Search for the cell housing the specified text and yield its (X, Y) center coordinate. 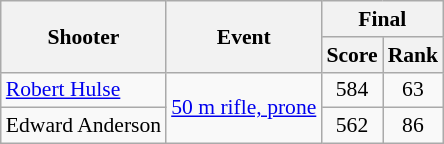
63 (414, 90)
Rank (414, 55)
Final (382, 19)
Score (352, 55)
Edward Anderson (84, 126)
Robert Hulse (84, 90)
Event (244, 36)
50 m rifle, prone (244, 108)
Shooter (84, 36)
86 (414, 126)
584 (352, 90)
562 (352, 126)
